Find where the given text appears and provide that cell's center as (X, Y) coordinate. 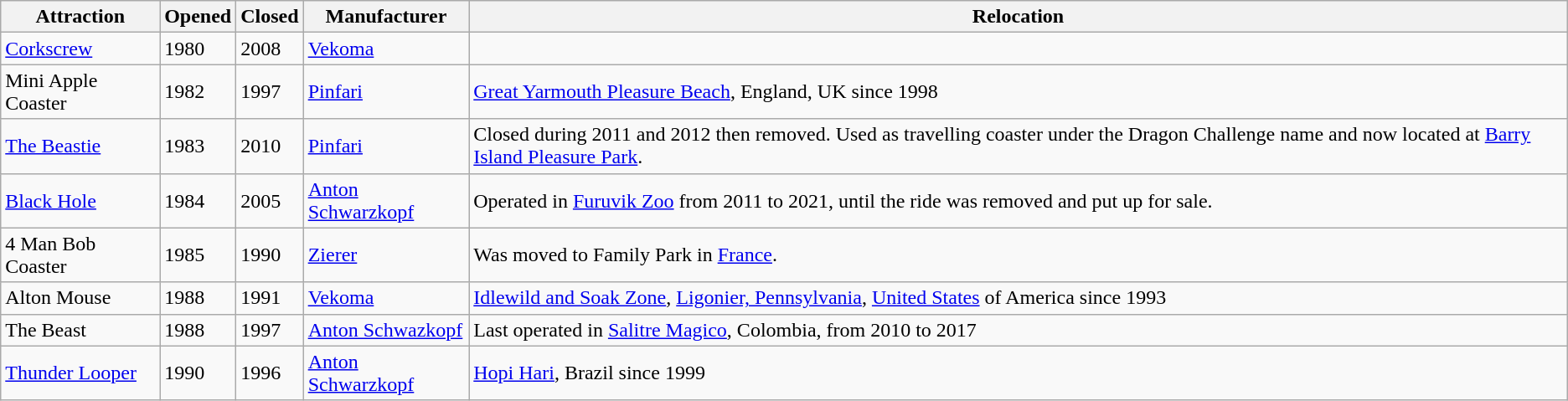
Idlewild and Soak Zone, Ligonier, Pennsylvania, United States of America since 1993 (1019, 298)
1980 (198, 49)
2010 (270, 146)
Manufacturer (386, 17)
Hopi Hari, Brazil since 1999 (1019, 373)
Corkscrew (80, 49)
Relocation (1019, 17)
Anton Schwazkopf (386, 330)
Mini Apple Coaster (80, 92)
The Beastie (80, 146)
1983 (198, 146)
Opened (198, 17)
Was moved to Family Park in France. (1019, 254)
1991 (270, 298)
The Beast (80, 330)
Closed during 2011 and 2012 then removed. Used as travelling coaster under the Dragon Challenge name and now located at Barry Island Pleasure Park. (1019, 146)
1982 (198, 92)
Closed (270, 17)
Last operated in Salitre Magico, Colombia, from 2010 to 2017 (1019, 330)
1985 (198, 254)
4 Man Bob Coaster (80, 254)
2008 (270, 49)
Alton Mouse (80, 298)
1996 (270, 373)
Zierer (386, 254)
1984 (198, 201)
Great Yarmouth Pleasure Beach, England, UK since 1998 (1019, 92)
Thunder Looper (80, 373)
2005 (270, 201)
Black Hole (80, 201)
Operated in Furuvik Zoo from 2011 to 2021, until the ride was removed and put up for sale. (1019, 201)
Attraction (80, 17)
